Detect which cell encompasses the target text, then output its [X, Y] center coordinate. 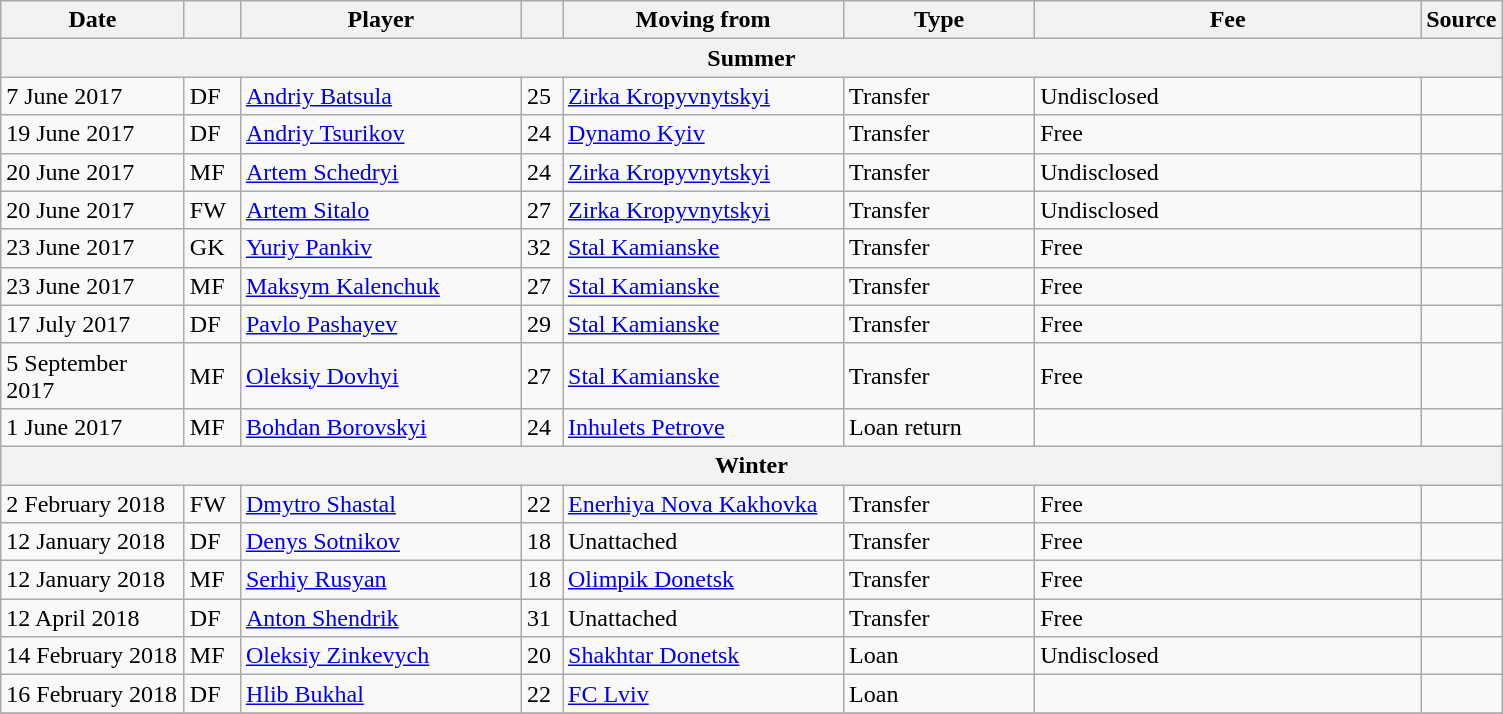
2 February 2018 [93, 503]
Artem Sitalo [380, 210]
Pavlo Pashayev [380, 324]
Maksym Kalenchuk [380, 286]
20 [542, 656]
16 February 2018 [93, 694]
5 September 2017 [93, 376]
Hlib Bukhal [380, 694]
FC Lviv [702, 694]
Shakhtar Donetsk [702, 656]
29 [542, 324]
Yuriy Pankiv [380, 248]
19 June 2017 [93, 134]
Type [940, 20]
Oleksiy Zinkevych [380, 656]
GK [212, 248]
Summer [752, 58]
Date [93, 20]
Source [1462, 20]
Olimpik Donetsk [702, 580]
Fee [1228, 20]
17 July 2017 [93, 324]
Loan return [940, 427]
Moving from [702, 20]
12 April 2018 [93, 618]
Serhiy Rusyan [380, 580]
Andriy Batsula [380, 96]
Player [380, 20]
Dmytro Shastal [380, 503]
Artem Schedryi [380, 172]
Dynamo Kyiv [702, 134]
1 June 2017 [93, 427]
Inhulets Petrove [702, 427]
25 [542, 96]
14 February 2018 [93, 656]
32 [542, 248]
Anton Shendrik [380, 618]
Oleksiy Dovhyi [380, 376]
Andriy Tsurikov [380, 134]
Bohdan Borovskyi [380, 427]
Winter [752, 465]
Denys Sotnikov [380, 542]
7 June 2017 [93, 96]
Enerhiya Nova Kakhovka [702, 503]
31 [542, 618]
